Search for the cell housing the specified text and yield its (x, y) center coordinate. 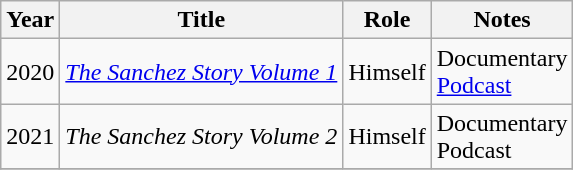
Year (30, 20)
Role (387, 20)
2020 (30, 72)
The Sanchez Story Volume 2 (202, 136)
Title (202, 20)
The Sanchez Story Volume 1 (202, 72)
Notes (502, 20)
2021 (30, 136)
